Return the [x, y] coordinate for the center point of the cell that contains the specified text.  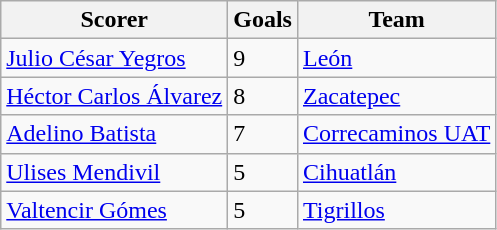
Valtencir Gómes [114, 210]
Julio César Yegros [114, 58]
Cihuatlán [396, 172]
Adelino Batista [114, 134]
Goals [263, 20]
7 [263, 134]
Scorer [114, 20]
Tigrillos [396, 210]
León [396, 58]
Correcaminos UAT [396, 134]
8 [263, 96]
Héctor Carlos Álvarez [114, 96]
9 [263, 58]
Team [396, 20]
Ulises Mendivil [114, 172]
Zacatepec [396, 96]
